Identify which cell holds the provided text, then report its [x, y] central coordinate. 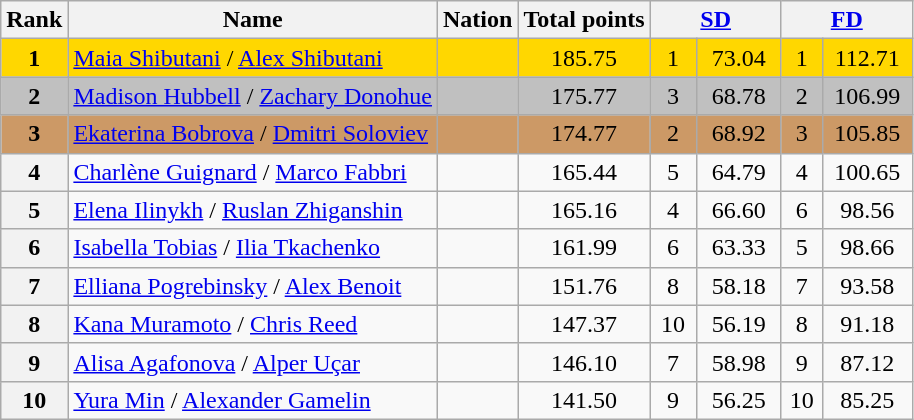
Madison Hubbell / Zachary Donohue [253, 96]
Rank [34, 20]
Kana Muramoto / Chris Reed [253, 324]
100.65 [867, 172]
147.37 [584, 324]
56.19 [738, 324]
68.78 [738, 96]
87.12 [867, 362]
Isabella Tobias / Ilia Tkachenko [253, 248]
56.25 [738, 400]
175.77 [584, 96]
Nation [478, 20]
SD [716, 20]
Total points [584, 20]
151.76 [584, 286]
146.10 [584, 362]
73.04 [738, 58]
64.79 [738, 172]
141.50 [584, 400]
66.60 [738, 210]
Maia Shibutani / Alex Shibutani [253, 58]
FD [846, 20]
185.75 [584, 58]
68.92 [738, 134]
98.56 [867, 210]
Yura Min / Alexander Gamelin [253, 400]
174.77 [584, 134]
Elliana Pogrebinsky / Alex Benoit [253, 286]
112.71 [867, 58]
106.99 [867, 96]
63.33 [738, 248]
58.18 [738, 286]
85.25 [867, 400]
91.18 [867, 324]
98.66 [867, 248]
58.98 [738, 362]
165.16 [584, 210]
105.85 [867, 134]
Ekaterina Bobrova / Dmitri Soloviev [253, 134]
Name [253, 20]
93.58 [867, 286]
Elena Ilinykh / Ruslan Zhiganshin [253, 210]
Charlène Guignard / Marco Fabbri [253, 172]
161.99 [584, 248]
Alisa Agafonova / Alper Uçar [253, 362]
165.44 [584, 172]
